Scan for the cell matching the given text and deliver its [X, Y] coordinate at center. 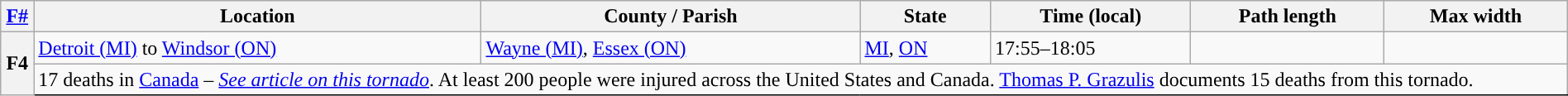
County / Parish [671, 17]
Path length [1288, 17]
Max width [1476, 17]
State [925, 17]
Wayne (MI), Essex (ON) [671, 48]
Detroit (MI) to Windsor (ON) [258, 48]
Location [258, 17]
MI, ON [925, 48]
F4 [17, 64]
F# [17, 17]
17:55–18:05 [1091, 48]
Time (local) [1091, 17]
